Detect which cell encompasses the target text, then output its [x, y] center coordinate. 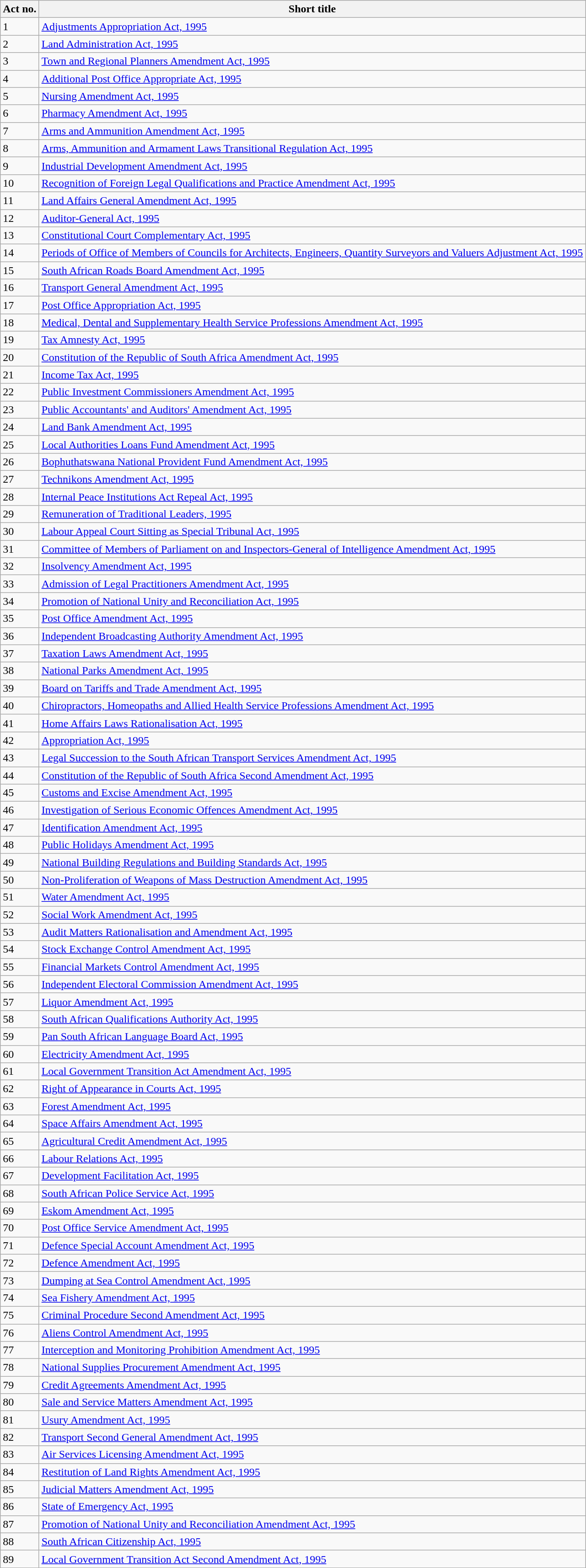
27 [20, 479]
Public Holidays Amendment Act, 1995 [312, 845]
Pharmacy Amendment Act, 1995 [312, 113]
32 [20, 566]
3 [20, 61]
66 [20, 1158]
Credit Agreements Amendment Act, 1995 [312, 1385]
South African Citizenship Act, 1995 [312, 1541]
Forest Amendment Act, 1995 [312, 1106]
37 [20, 653]
4 [20, 79]
Land Bank Amendment Act, 1995 [312, 427]
Identification Amendment Act, 1995 [312, 828]
72 [20, 1263]
26 [20, 462]
Additional Post Office Appropriate Act, 1995 [312, 79]
59 [20, 1036]
28 [20, 496]
22 [20, 392]
30 [20, 532]
87 [20, 1524]
Labour Relations Act, 1995 [312, 1158]
79 [20, 1385]
45 [20, 793]
88 [20, 1541]
82 [20, 1437]
State of Emergency Act, 1995 [312, 1507]
Board on Tariffs and Trade Amendment Act, 1995 [312, 688]
Adjustments Appropriation Act, 1995 [312, 27]
17 [20, 305]
61 [20, 1072]
52 [20, 915]
Electricity Amendment Act, 1995 [312, 1054]
10 [20, 183]
35 [20, 619]
63 [20, 1106]
Industrial Development Amendment Act, 1995 [312, 166]
62 [20, 1089]
Auditor-General Act, 1995 [312, 218]
Independent Electoral Commission Amendment Act, 1995 [312, 984]
39 [20, 688]
49 [20, 862]
Stock Exchange Control Amendment Act, 1995 [312, 949]
Nursing Amendment Act, 1995 [312, 96]
36 [20, 636]
Judicial Matters Amendment Act, 1995 [312, 1489]
Non-Proliferation of Weapons of Mass Destruction Amendment Act, 1995 [312, 880]
23 [20, 410]
Arms and Ammunition Amendment Act, 1995 [312, 131]
Post Office Appropriation Act, 1995 [312, 305]
Admission of Legal Practitioners Amendment Act, 1995 [312, 584]
29 [20, 514]
Constitutional Court Complementary Act, 1995 [312, 236]
Insolvency Amendment Act, 1995 [312, 566]
31 [20, 549]
86 [20, 1507]
40 [20, 706]
Financial Markets Control Amendment Act, 1995 [312, 967]
6 [20, 113]
Promotion of National Unity and Reconciliation Act, 1995 [312, 601]
12 [20, 218]
5 [20, 96]
18 [20, 323]
19 [20, 340]
Technikons Amendment Act, 1995 [312, 479]
16 [20, 288]
9 [20, 166]
13 [20, 236]
Interception and Monitoring Prohibition Amendment Act, 1995 [312, 1350]
34 [20, 601]
48 [20, 845]
Transport General Amendment Act, 1995 [312, 288]
80 [20, 1402]
Usury Amendment Act, 1995 [312, 1420]
Investigation of Serious Economic Offences Amendment Act, 1995 [312, 810]
42 [20, 740]
15 [20, 270]
South African Qualifications Authority Act, 1995 [312, 1019]
25 [20, 444]
Constitution of the Republic of South Africa Second Amendment Act, 1995 [312, 776]
Transport Second General Amendment Act, 1995 [312, 1437]
Public Investment Commissioners Amendment Act, 1995 [312, 392]
National Building Regulations and Building Standards Act, 1995 [312, 862]
69 [20, 1211]
41 [20, 723]
Liquor Amendment Act, 1995 [312, 1002]
Tax Amnesty Act, 1995 [312, 340]
65 [20, 1141]
53 [20, 932]
14 [20, 253]
11 [20, 200]
Customs and Excise Amendment Act, 1995 [312, 793]
89 [20, 1559]
Local Government Transition Act Amendment Act, 1995 [312, 1072]
Legal Succession to the South African Transport Services Amendment Act, 1995 [312, 758]
83 [20, 1455]
67 [20, 1176]
77 [20, 1350]
81 [20, 1420]
Home Affairs Laws Rationalisation Act, 1995 [312, 723]
Eskom Amendment Act, 1995 [312, 1211]
Pan South African Language Board Act, 1995 [312, 1036]
73 [20, 1280]
Right of Appearance in Courts Act, 1995 [312, 1089]
76 [20, 1333]
National Supplies Procurement Amendment Act, 1995 [312, 1368]
Audit Matters Rationalisation and Amendment Act, 1995 [312, 932]
Agricultural Credit Amendment Act, 1995 [312, 1141]
54 [20, 949]
55 [20, 967]
Committee of Members of Parliament on and Inspectors-General of Intelligence Amendment Act, 1995 [312, 549]
Medical, Dental and Supplementary Health Service Professions Amendment Act, 1995 [312, 323]
Local Authorities Loans Fund Amendment Act, 1995 [312, 444]
Constitution of the Republic of South Africa Amendment Act, 1995 [312, 357]
Periods of Office of Members of Councils for Architects, Engineers, Quantity Surveyors and Valuers Adjustment Act, 1995 [312, 253]
Social Work Amendment Act, 1995 [312, 915]
Labour Appeal Court Sitting as Special Tribunal Act, 1995 [312, 532]
64 [20, 1124]
Arms, Ammunition and Armament Laws Transitional Regulation Act, 1995 [312, 148]
Public Accountants' and Auditors' Amendment Act, 1995 [312, 410]
Dumping at Sea Control Amendment Act, 1995 [312, 1280]
National Parks Amendment Act, 1995 [312, 671]
Criminal Procedure Second Amendment Act, 1995 [312, 1315]
Act no. [20, 9]
Post Office Amendment Act, 1995 [312, 619]
74 [20, 1298]
South African Police Service Act, 1995 [312, 1193]
Chiropractors, Homeopaths and Allied Health Service Professions Amendment Act, 1995 [312, 706]
20 [20, 357]
Income Tax Act, 1995 [312, 375]
68 [20, 1193]
Defence Amendment Act, 1995 [312, 1263]
Sea Fishery Amendment Act, 1995 [312, 1298]
7 [20, 131]
Water Amendment Act, 1995 [312, 897]
8 [20, 148]
78 [20, 1368]
70 [20, 1228]
71 [20, 1245]
47 [20, 828]
46 [20, 810]
South African Roads Board Amendment Act, 1995 [312, 270]
44 [20, 776]
84 [20, 1472]
56 [20, 984]
Promotion of National Unity and Reconciliation Amendment Act, 1995 [312, 1524]
51 [20, 897]
Development Facilitation Act, 1995 [312, 1176]
Taxation Laws Amendment Act, 1995 [312, 653]
Air Services Licensing Amendment Act, 1995 [312, 1455]
Restitution of Land Rights Amendment Act, 1995 [312, 1472]
Appropriation Act, 1995 [312, 740]
75 [20, 1315]
24 [20, 427]
Sale and Service Matters Amendment Act, 1995 [312, 1402]
Remuneration of Traditional Leaders, 1995 [312, 514]
58 [20, 1019]
Short title [312, 9]
Defence Special Account Amendment Act, 1995 [312, 1245]
Aliens Control Amendment Act, 1995 [312, 1333]
Internal Peace Institutions Act Repeal Act, 1995 [312, 496]
43 [20, 758]
1 [20, 27]
50 [20, 880]
33 [20, 584]
2 [20, 44]
21 [20, 375]
85 [20, 1489]
Land Affairs General Amendment Act, 1995 [312, 200]
Land Administration Act, 1995 [312, 44]
Independent Broadcasting Authority Amendment Act, 1995 [312, 636]
Local Government Transition Act Second Amendment Act, 1995 [312, 1559]
Post Office Service Amendment Act, 1995 [312, 1228]
Town and Regional Planners Amendment Act, 1995 [312, 61]
60 [20, 1054]
Bophuthatswana National Provident Fund Amendment Act, 1995 [312, 462]
38 [20, 671]
Space Affairs Amendment Act, 1995 [312, 1124]
57 [20, 1002]
Recognition of Foreign Legal Qualifications and Practice Amendment Act, 1995 [312, 183]
